Capture the cell that displays the provided text and extract its [X, Y] central coordinate. 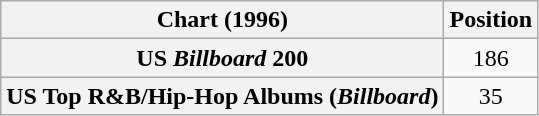
35 [491, 96]
US Top R&B/Hip-Hop Albums (Billboard) [222, 96]
US Billboard 200 [222, 58]
186 [491, 58]
Position [491, 20]
Chart (1996) [222, 20]
